Output the (x, y) coordinate of the center of the cell containing the given text.  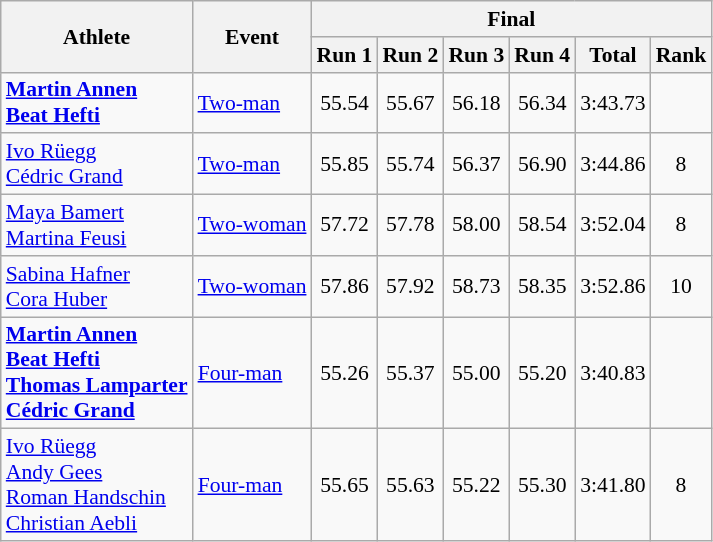
Martin Annen Beat Hefti (97, 102)
58.35 (542, 286)
57.78 (410, 226)
Run 1 (344, 55)
55.67 (410, 102)
57.72 (344, 226)
10 (682, 286)
Rank (682, 55)
55.63 (410, 485)
Martin Annen Beat HeftiThomas LamparterCédric Grand (97, 373)
55.26 (344, 373)
Ivo Rüegg Andy GeesRoman HandschinChristian Aebli (97, 485)
3:43.73 (612, 102)
56.18 (476, 102)
57.86 (344, 286)
58.73 (476, 286)
3:40.83 (612, 373)
58.00 (476, 226)
Maya BamertMartina Feusi (97, 226)
3:41.80 (612, 485)
57.92 (410, 286)
3:52.04 (612, 226)
Run 2 (410, 55)
55.20 (542, 373)
Run 4 (542, 55)
55.85 (344, 164)
55.54 (344, 102)
Event (252, 36)
58.54 (542, 226)
Final (511, 19)
3:44.86 (612, 164)
55.37 (410, 373)
Sabina HafnerCora Huber (97, 286)
55.74 (410, 164)
56.37 (476, 164)
55.00 (476, 373)
Total (612, 55)
55.22 (476, 485)
Athlete (97, 36)
55.30 (542, 485)
56.34 (542, 102)
55.65 (344, 485)
Run 3 (476, 55)
Ivo RüeggCédric Grand (97, 164)
56.90 (542, 164)
3:52.86 (612, 286)
